Capture the cell that displays the provided text and extract its (x, y) central coordinate. 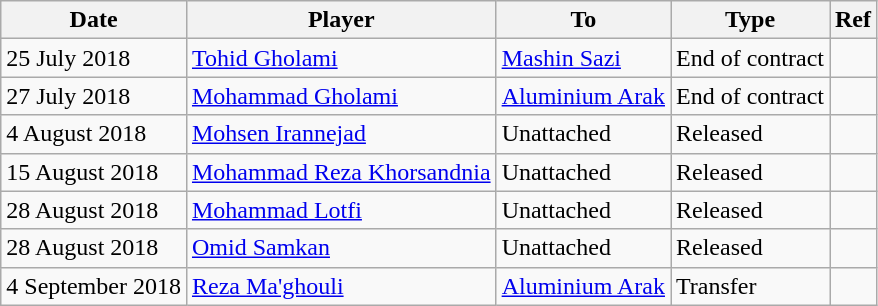
To (583, 20)
27 July 2018 (94, 96)
Mashin Sazi (583, 58)
4 August 2018 (94, 134)
15 August 2018 (94, 172)
Type (750, 20)
4 September 2018 (94, 286)
Date (94, 20)
Mohammad Lotfi (341, 210)
Mohsen Irannejad (341, 134)
25 July 2018 (94, 58)
Player (341, 20)
Omid Samkan (341, 248)
Reza Ma'ghouli (341, 286)
Mohammad Gholami (341, 96)
Mohammad Reza Khorsandnia (341, 172)
Transfer (750, 286)
Tohid Gholami (341, 58)
Ref (854, 20)
